Scan for the cell matching the given text and deliver its (x, y) coordinate at center. 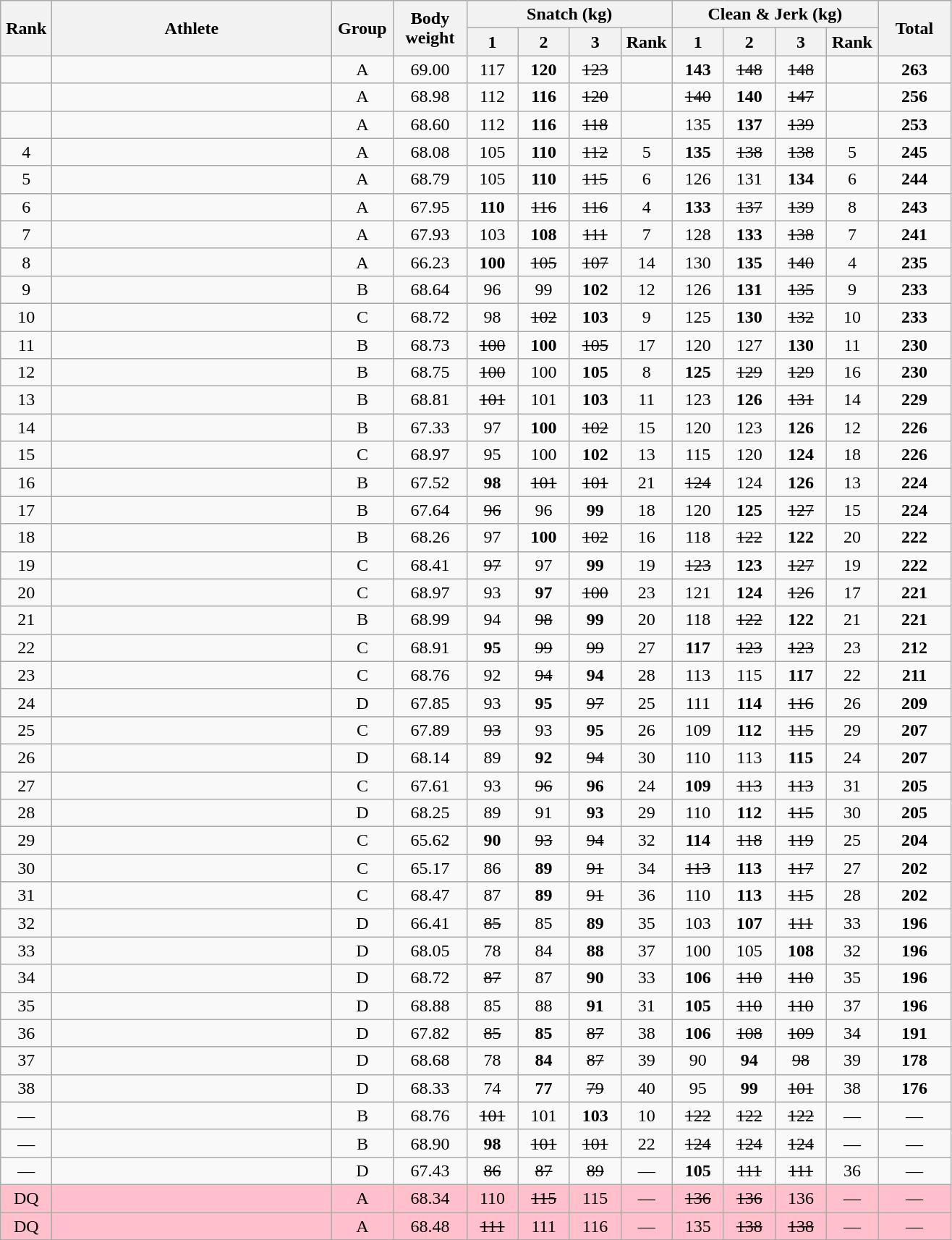
178 (914, 1061)
66.23 (430, 262)
209 (914, 702)
212 (914, 647)
74 (492, 1088)
253 (914, 124)
65.62 (430, 841)
67.85 (430, 702)
229 (914, 400)
Snatch (kg) (569, 14)
68.41 (430, 565)
77 (544, 1088)
134 (800, 179)
67.43 (430, 1171)
121 (697, 593)
244 (914, 179)
Total (914, 28)
68.90 (430, 1143)
68.81 (430, 400)
Body weight (430, 28)
68.26 (430, 538)
243 (914, 207)
191 (914, 1033)
68.08 (430, 152)
68.14 (430, 757)
147 (800, 97)
69.00 (430, 69)
79 (595, 1088)
Clean & Jerk (kg) (775, 14)
67.93 (430, 234)
68.88 (430, 1006)
143 (697, 69)
67.33 (430, 428)
132 (800, 317)
68.48 (430, 1226)
67.89 (430, 730)
68.68 (430, 1061)
67.52 (430, 483)
241 (914, 234)
67.61 (430, 785)
68.25 (430, 813)
68.60 (430, 124)
68.79 (430, 179)
68.73 (430, 345)
68.64 (430, 289)
235 (914, 262)
176 (914, 1088)
68.47 (430, 896)
68.98 (430, 97)
40 (647, 1088)
263 (914, 69)
68.33 (430, 1088)
67.95 (430, 207)
68.34 (430, 1198)
68.99 (430, 620)
68.91 (430, 647)
256 (914, 97)
Athlete (192, 28)
128 (697, 234)
68.75 (430, 373)
Group (362, 28)
65.17 (430, 868)
245 (914, 152)
68.05 (430, 951)
67.82 (430, 1033)
119 (800, 841)
66.41 (430, 923)
67.64 (430, 510)
204 (914, 841)
211 (914, 675)
